From the cell containing the given text, extract its center point as (X, Y) coordinate. 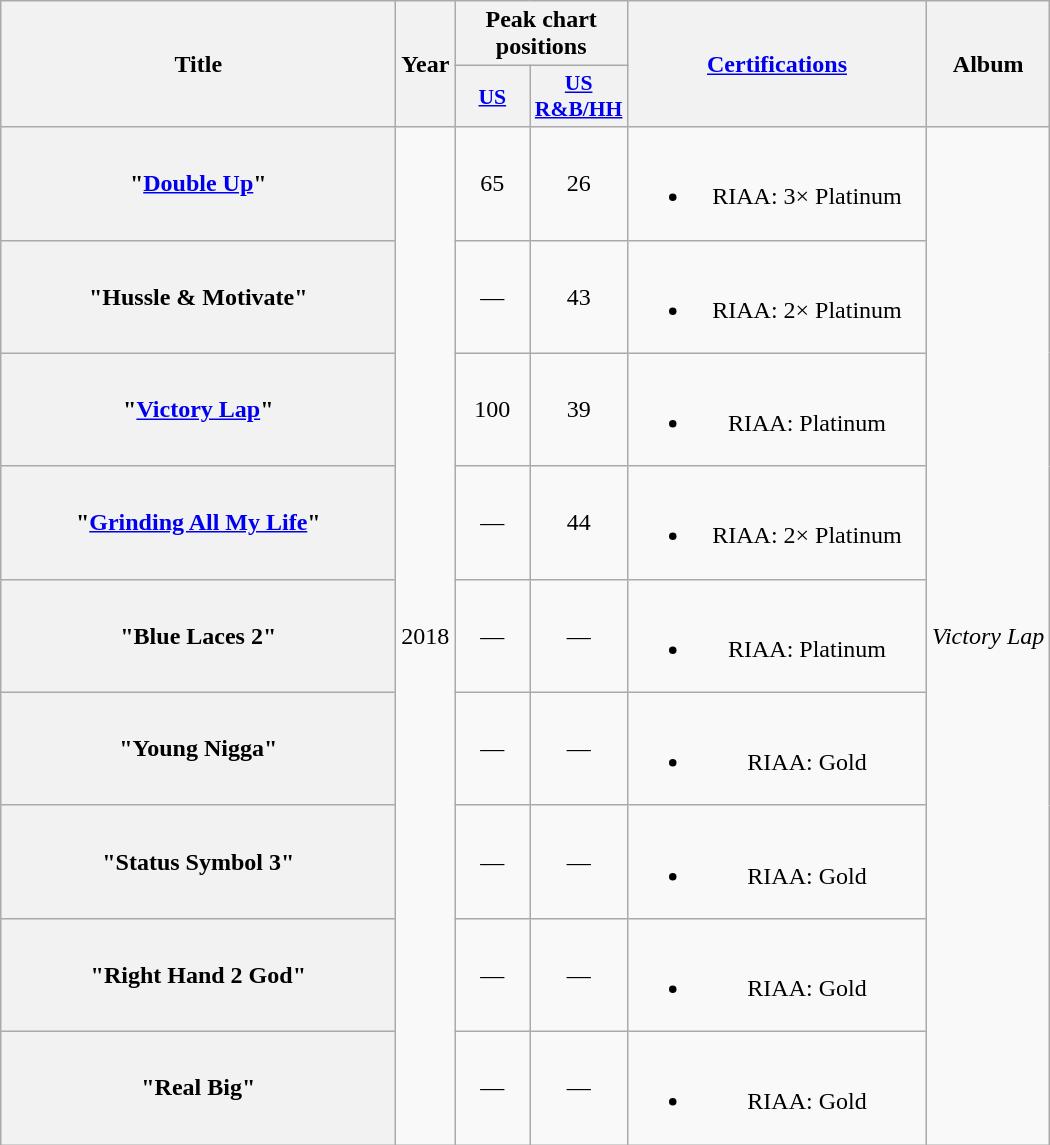
Title (198, 64)
"Right Hand 2 God" (198, 974)
US (492, 96)
39 (579, 410)
Victory Lap (988, 636)
"Hussle & Motivate" (198, 296)
100 (492, 410)
"Young Nigga" (198, 748)
Album (988, 64)
"Status Symbol 3" (198, 862)
2018 (426, 636)
USR&B/HH (579, 96)
44 (579, 522)
65 (492, 184)
"Victory Lap" (198, 410)
Peak chart positions (542, 34)
"Blue Laces 2" (198, 636)
26 (579, 184)
Certifications (776, 64)
"Grinding All My Life" (198, 522)
43 (579, 296)
RIAA: 3× Platinum (776, 184)
"Double Up" (198, 184)
Year (426, 64)
"Real Big" (198, 1088)
